Capture the cell that displays the provided text and extract its [X, Y] central coordinate. 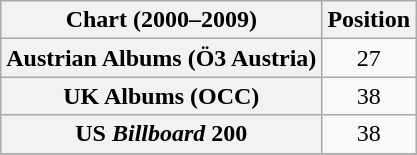
US Billboard 200 [162, 134]
Chart (2000–2009) [162, 20]
27 [369, 58]
Position [369, 20]
Austrian Albums (Ö3 Austria) [162, 58]
UK Albums (OCC) [162, 96]
